From the cell containing the given text, extract its center point as [x, y] coordinate. 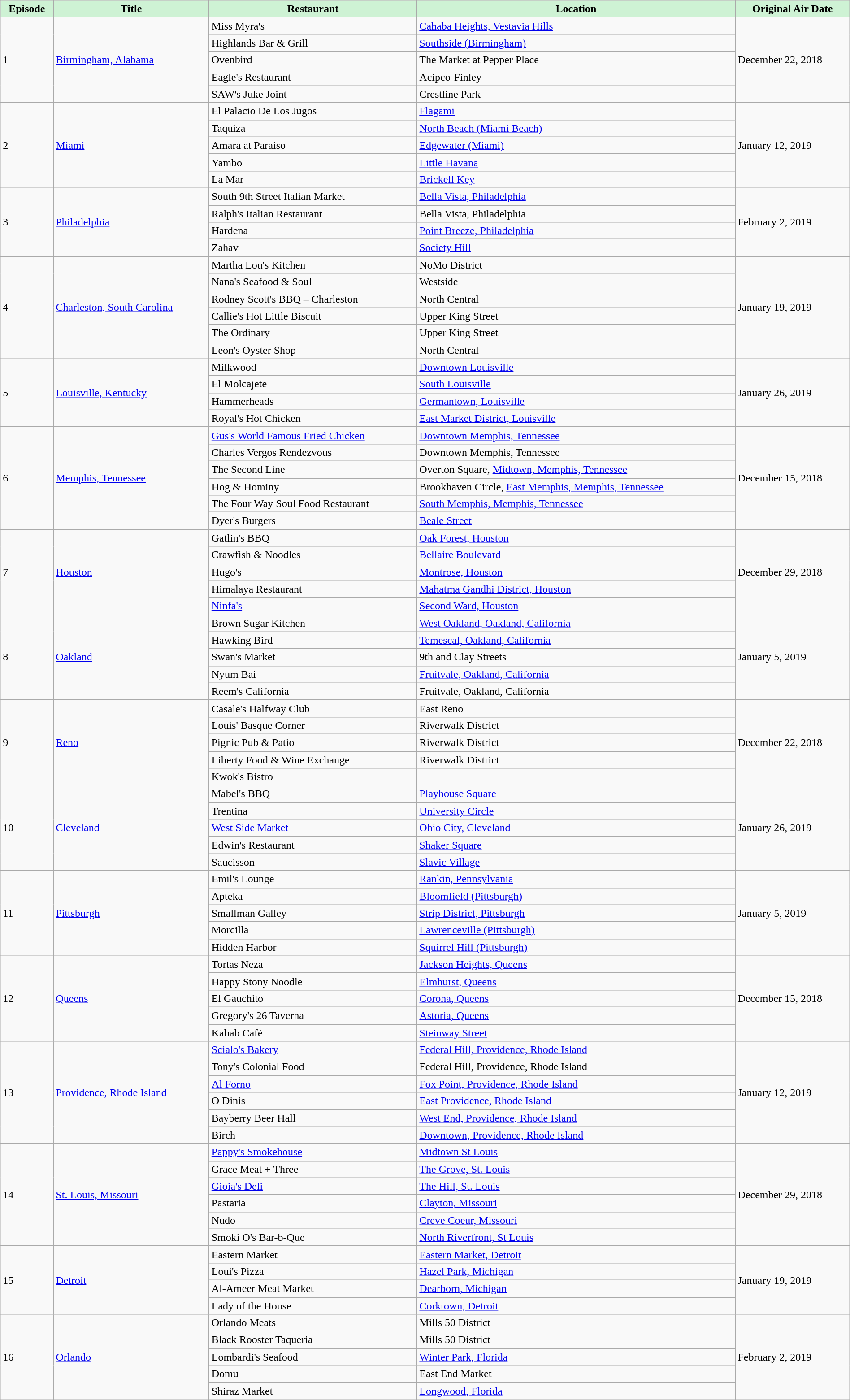
Edwin's Restaurant [313, 845]
Queens [131, 998]
3 [27, 222]
Orlando Meats [313, 1323]
9th and Clay Streets [576, 657]
Saucisson [313, 862]
11 [27, 913]
Playhouse Square [576, 794]
Charleston, South Carolina [131, 308]
Eastern Market [313, 1254]
Westside [576, 282]
Nudo [313, 1220]
Oakland [131, 657]
Birmingham, Alabama [131, 60]
South Louisville [576, 384]
Providence, Rhode Island [131, 1092]
Ralph's Italian Restaurant [313, 214]
Rankin, Pennsylvania [576, 879]
Clayton, Missouri [576, 1203]
East End Market [576, 1374]
Jackson Heights, Queens [576, 964]
Cahaba Heights, Vestavia Hills [576, 26]
Kabab Cafė [313, 1032]
University Circle [576, 811]
Shiraz Market [313, 1391]
Houston [131, 572]
Philadelphia [131, 222]
Himalaya Restaurant [313, 589]
West End, Providence, Rhode Island [576, 1118]
Black Rooster Taqueria [313, 1340]
Al Forno [313, 1084]
4 [27, 308]
West Side Market [313, 828]
Ninfa's [313, 606]
El Palacio De Los Jugos [313, 111]
West Oakland, Oakland, California [576, 623]
Hugo's [313, 572]
Original Air Date [793, 9]
Swan's Market [313, 657]
12 [27, 998]
North Beach (Miami Beach) [576, 128]
Society Hill [576, 248]
Amara at Paraiso [313, 145]
Orlando [131, 1357]
Tortas Neza [313, 964]
Charles Vergos Rendezvous [313, 452]
5 [27, 393]
Royal's Hot Chicken [313, 418]
15 [27, 1280]
Temescal, Oakland, California [576, 640]
East Providence, Rhode Island [576, 1101]
8 [27, 657]
Elmhurst, Queens [576, 981]
Hammerheads [313, 401]
Pastaria [313, 1203]
Detroit [131, 1280]
Acipco-Finley [576, 77]
Brookhaven Circle, East Memphis, Memphis, Tennessee [576, 486]
Hazel Park, Michigan [576, 1271]
Mahatma Gandhi District, Houston [576, 589]
Oak Forest, Houston [576, 538]
Beale Street [576, 521]
Longwood, Florida [576, 1391]
Hawking Bird [313, 640]
Pappy's Smokehouse [313, 1152]
Happy Stony Noodle [313, 981]
Corktown, Detroit [576, 1306]
Winter Park, Florida [576, 1357]
The Hill, St. Louis [576, 1186]
Callie's Hot Little Biscuit [313, 316]
Hardena [313, 231]
SAW's Juke Joint [313, 94]
NoMo District [576, 265]
El Molcajete [313, 384]
Birch [313, 1135]
Germantown, Louisville [576, 401]
Kwok's Bistro [313, 777]
Brown Sugar Kitchen [313, 623]
Louisville, Kentucky [131, 393]
Hog & Hominy [313, 486]
The Market at Pepper Place [576, 60]
Downtown, Providence, Rhode Island [576, 1135]
East Market District, Louisville [576, 418]
The Four Way Soul Food Restaurant [313, 504]
Eastern Market, Detroit [576, 1254]
Emil's Lounge [313, 879]
Second Ward, Houston [576, 606]
Dearborn, Michigan [576, 1288]
Nana's Seafood & Soul [313, 282]
The Ordinary [313, 333]
Crestline Park [576, 94]
Gioia's Deli [313, 1186]
6 [27, 478]
Title [131, 9]
North Riverfront, St Louis [576, 1237]
Bellaire Boulevard [576, 555]
Memphis, Tennessee [131, 478]
Flagami [576, 111]
Lady of the House [313, 1306]
Domu [313, 1374]
Point Breeze, Philadelphia [576, 231]
Midtown St Louis [576, 1152]
Gus's World Famous Fried Chicken [313, 435]
Pignic Pub & Patio [313, 742]
Eagle's Restaurant [313, 77]
Ovenbird [313, 60]
Mabel's BBQ [313, 794]
Morcilla [313, 930]
Lombardi's Seafood [313, 1357]
Liberty Food & Wine Exchange [313, 760]
Fox Point, Providence, Rhode Island [576, 1084]
O Dinis [313, 1101]
St. Louis, Missouri [131, 1195]
Strip District, Pittsburgh [576, 913]
Al-Ameer Meat Market [313, 1288]
Gregory's 26 Taverna [313, 1015]
9 [27, 742]
Milkwood [313, 367]
Zahav [313, 248]
Location [576, 9]
Steinway Street [576, 1032]
Astoria, Queens [576, 1015]
East Reno [576, 708]
Yambo [313, 162]
Crawfish & Noodles [313, 555]
Southside (Birmingham) [576, 43]
Brickell Key [576, 179]
Smoki O's Bar-b-Que [313, 1237]
Restaurant [313, 9]
16 [27, 1357]
2 [27, 145]
Lawrenceville (Pittsburgh) [576, 930]
South 9th Street Italian Market [313, 196]
Nyum Bai [313, 674]
Leon's Oyster Shop [313, 350]
Casale's Halfway Club [313, 708]
Miss Myra's [313, 26]
Louis' Basque Corner [313, 725]
Downtown Louisville [576, 367]
Slavic Village [576, 862]
Miami [131, 145]
Trentina [313, 811]
Corona, Queens [576, 998]
Shaker Square [576, 845]
Little Havana [576, 162]
Smallman Galley [313, 913]
Hidden Harbor [313, 947]
Taquiza [313, 128]
Montrose, Houston [576, 572]
14 [27, 1195]
Loui's Pizza [313, 1271]
Pittsburgh [131, 913]
Tony's Colonial Food [313, 1067]
Martha Lou's Kitchen [313, 265]
Ohio City, Cleveland [576, 828]
Bayberry Beer Hall [313, 1118]
10 [27, 828]
Reem's California [313, 691]
El Gauchito [313, 998]
7 [27, 572]
13 [27, 1092]
Cleveland [131, 828]
Bloomfield (Pittsburgh) [576, 896]
Edgewater (Miami) [576, 145]
Grace Meat + Three [313, 1169]
South Memphis, Memphis, Tennessee [576, 504]
Gatlin's BBQ [313, 538]
Episode [27, 9]
Scialo's Bakery [313, 1050]
Dyer's Burgers [313, 521]
La Mar [313, 179]
Rodney Scott's BBQ – Charleston [313, 299]
Apteka [313, 896]
Reno [131, 742]
Overton Square, Midtown, Memphis, Tennessee [576, 469]
1 [27, 60]
Highlands Bar & Grill [313, 43]
Creve Coeur, Missouri [576, 1220]
Squirrel Hill (Pittsburgh) [576, 947]
The Grove, St. Louis [576, 1169]
The Second Line [313, 469]
